Locate the cell with the specified text and output its [X, Y] center coordinate. 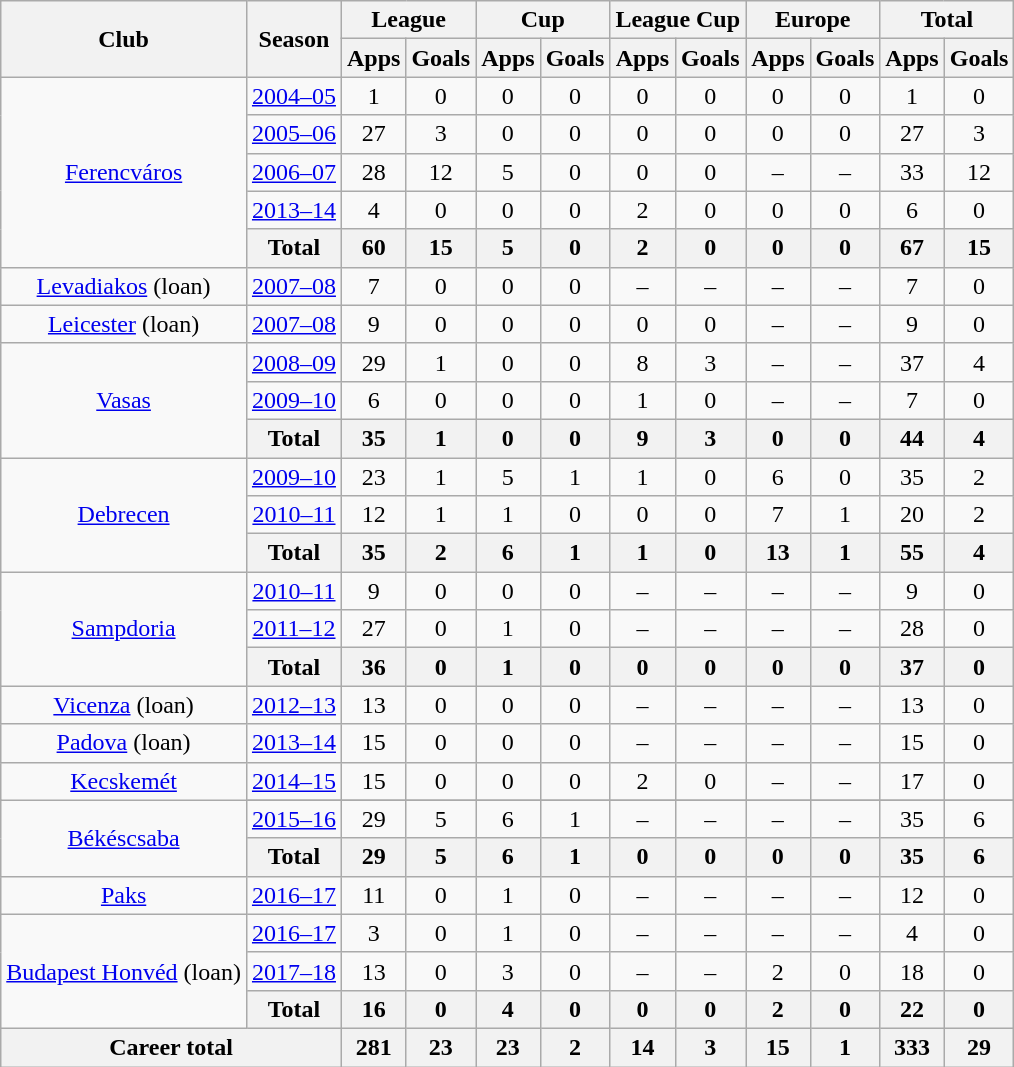
Padova (loan) [124, 743]
67 [912, 248]
Békéscsaba [124, 838]
Vasas [124, 400]
2014–15 [294, 781]
Europe [813, 20]
17 [912, 781]
Leicester (loan) [124, 324]
Cup [543, 20]
2017–18 [294, 971]
2005–06 [294, 134]
281 [373, 1047]
Season [294, 39]
33 [912, 172]
55 [912, 553]
11 [373, 895]
2011–12 [294, 629]
16 [373, 1009]
333 [912, 1047]
Club [124, 39]
Debrecen [124, 515]
60 [373, 248]
League Cup [678, 20]
Vicenza (loan) [124, 705]
22 [912, 1009]
8 [642, 362]
2004–05 [294, 96]
Paks [124, 895]
Levadiakos (loan) [124, 286]
2012–13 [294, 705]
Ferencváros [124, 172]
Kecskemét [124, 781]
44 [912, 438]
League [408, 20]
2006–07 [294, 172]
20 [912, 515]
Sampdoria [124, 629]
18 [912, 971]
36 [373, 667]
Career total [172, 1047]
Budapest Honvéd (loan) [124, 971]
14 [642, 1047]
2008–09 [294, 362]
2015–16 [294, 819]
